Scan for the cell matching the given text and deliver its [x, y] coordinate at center. 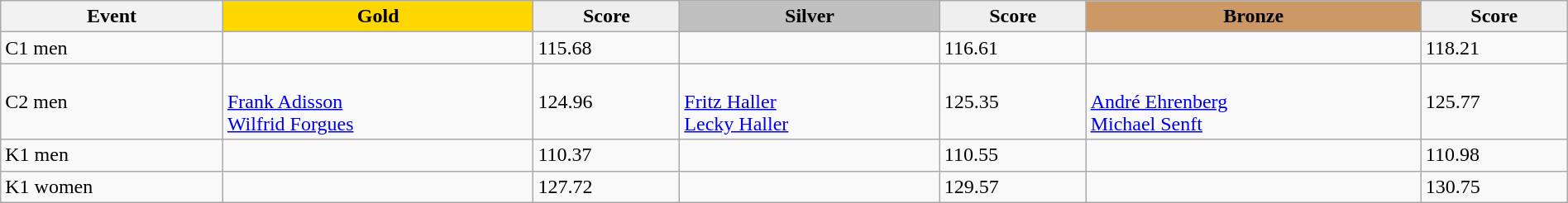
124.96 [607, 101]
K1 men [112, 155]
C1 men [112, 48]
110.55 [1012, 155]
K1 women [112, 186]
127.72 [607, 186]
118.21 [1494, 48]
André EhrenbergMichael Senft [1254, 101]
129.57 [1012, 186]
Bronze [1254, 17]
Frank AdissonWilfrid Forgues [378, 101]
115.68 [607, 48]
C2 men [112, 101]
110.37 [607, 155]
116.61 [1012, 48]
125.35 [1012, 101]
Gold [378, 17]
Event [112, 17]
Silver [810, 17]
130.75 [1494, 186]
Fritz HallerLecky Haller [810, 101]
110.98 [1494, 155]
125.77 [1494, 101]
